Determine the [x, y] coordinate at the center of the cell enclosing the given text.  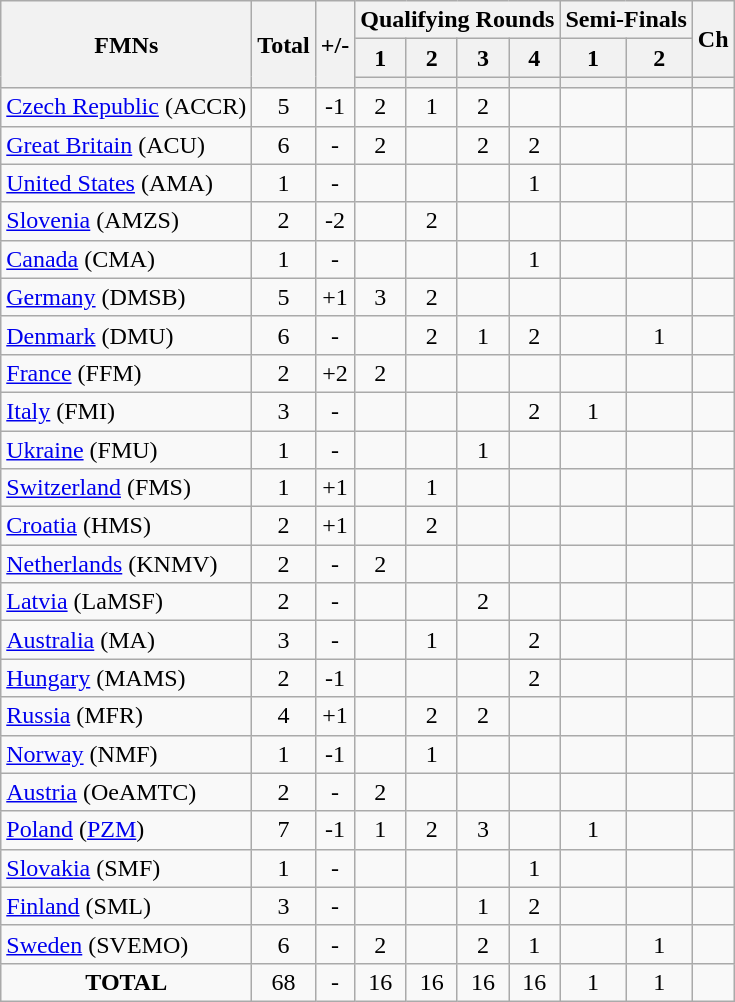
FMNs [126, 44]
Hungary (MAMS) [126, 678]
Latvia (LaMSF) [126, 602]
7 [284, 830]
Great Britain (ACU) [126, 145]
Finland (SML) [126, 906]
+2 [334, 373]
Denmark (DMU) [126, 335]
France (FFM) [126, 373]
Canada (CMA) [126, 259]
Netherlands (KNMV) [126, 564]
Austria (OeAMTC) [126, 792]
Sweden (SVEMO) [126, 944]
United States (AMA) [126, 183]
Ukraine (FMU) [126, 449]
Poland (PZM) [126, 830]
-2 [334, 221]
Australia (MA) [126, 640]
Norway (NMF) [126, 754]
Slovakia (SMF) [126, 868]
Ch [713, 39]
Total [284, 44]
Qualifying Rounds [458, 20]
Slovenia (AMZS) [126, 221]
+/- [334, 44]
Czech Republic (ACCR) [126, 107]
Switzerland (FMS) [126, 488]
TOTAL [126, 982]
68 [284, 982]
Russia (MFR) [126, 716]
Germany (DMSB) [126, 297]
Italy (FMI) [126, 411]
Semi-Finals [626, 20]
Croatia (HMS) [126, 526]
